From the cell containing the given text, extract its center point as (x, y) coordinate. 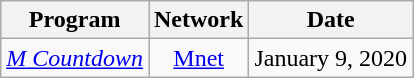
Date (331, 20)
January 9, 2020 (331, 58)
Network (198, 20)
Program (75, 20)
Mnet (198, 58)
M Countdown (75, 58)
